From the cell containing the given text, extract its center point as (x, y) coordinate. 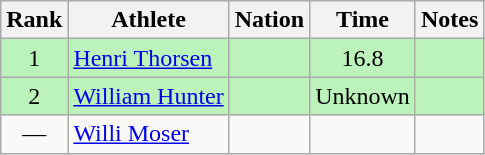
Notes (449, 20)
Henri Thorsen (148, 58)
Time (363, 20)
1 (34, 58)
Nation (269, 20)
William Hunter (148, 96)
Athlete (148, 20)
16.8 (363, 58)
— (34, 134)
2 (34, 96)
Rank (34, 20)
Willi Moser (148, 134)
Unknown (363, 96)
